Extract the (X, Y) coordinate from the center of the cell holding the provided text.  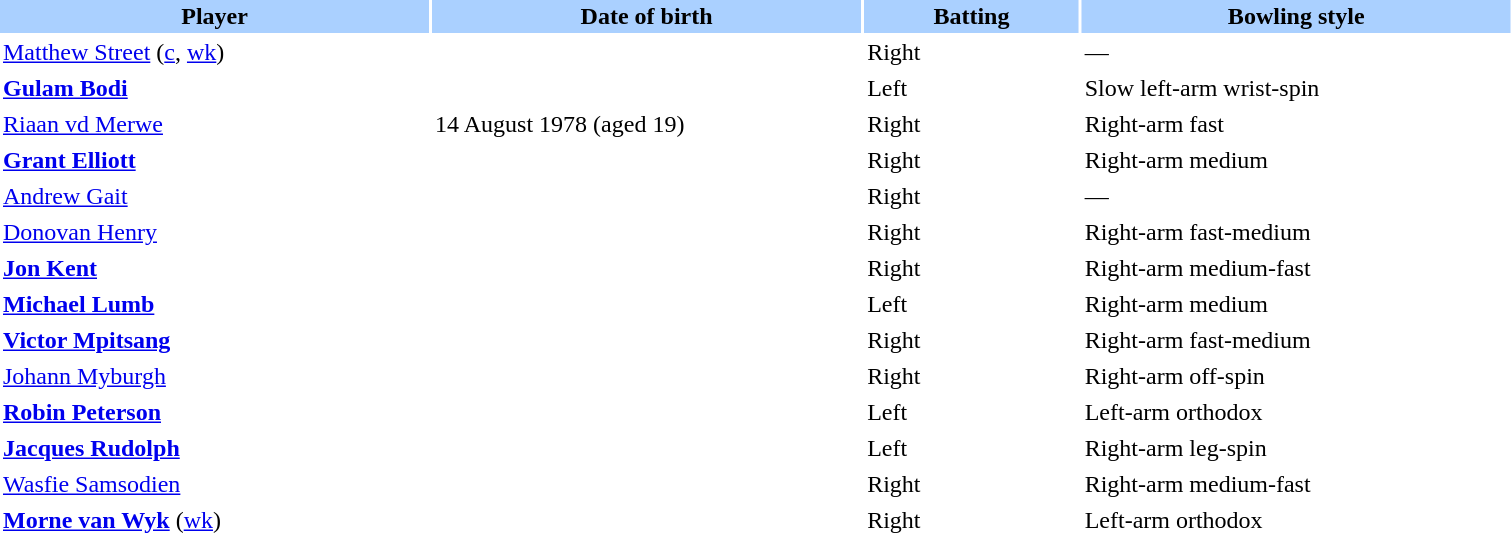
Bowling style (1296, 16)
Slow left-arm wrist-spin (1296, 88)
Wasfie Samsodien (214, 484)
Grant Elliott (214, 160)
14 August 1978 (aged 19) (646, 124)
Johann Myburgh (214, 376)
Right-arm fast (1296, 124)
Donovan Henry (214, 232)
Victor Mpitsang (214, 340)
Andrew Gait (214, 196)
Jacques Rudolph (214, 448)
Riaan vd Merwe (214, 124)
Jon Kent (214, 268)
Player (214, 16)
Gulam Bodi (214, 88)
Robin Peterson (214, 412)
Right-arm off-spin (1296, 376)
Date of birth (646, 16)
Right-arm leg-spin (1296, 448)
Batting (972, 16)
Matthew Street (c, wk) (214, 52)
Left-arm orthodox (1296, 412)
Michael Lumb (214, 304)
